Determine the (x, y) coordinate at the center of the cell enclosing the given text.  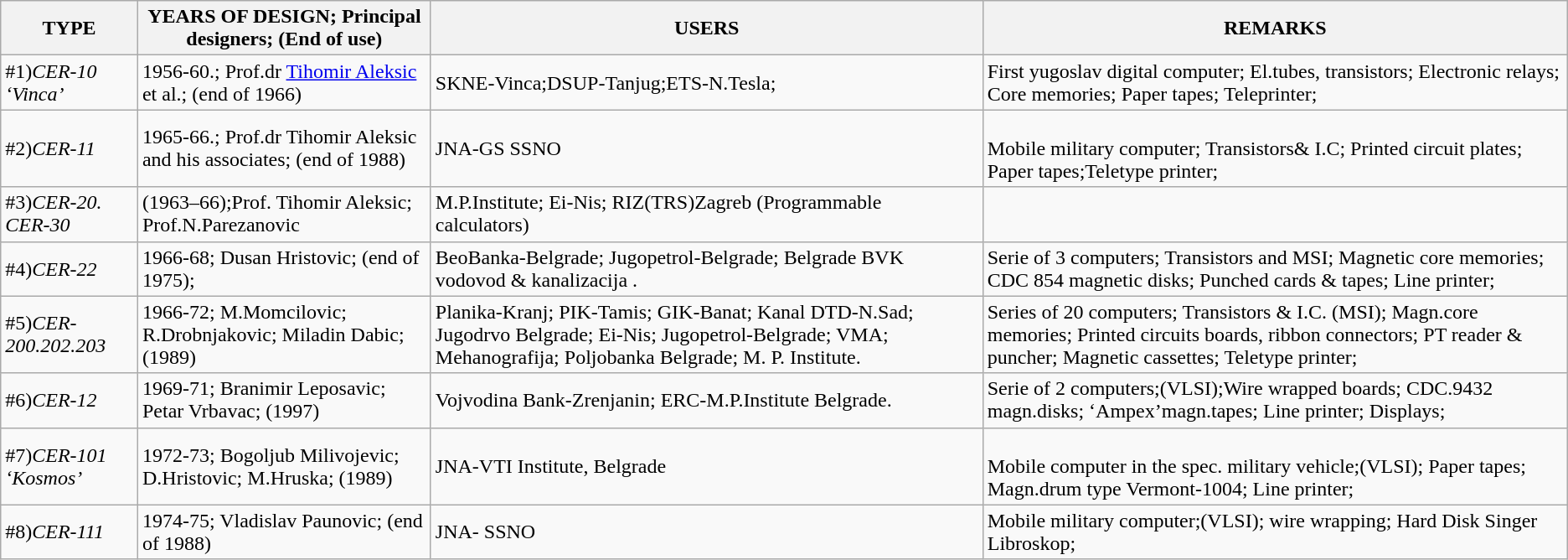
TYPE (70, 29)
1956-60.; Prof.dr Tihomir Aleksic et al.; (end of 1966) (284, 82)
#3)CER-20. CER-30 (70, 215)
YEARS OF DESIGN; Principal designers; (End of use) (284, 29)
JNA-GS SSNO (707, 148)
Vojvodina Bank-Zrenjanin; ERC-M.P.Institute Belgrade. (707, 401)
BeoBanka-Belgrade; Jugopetrol-Belgrade; Belgrade BVK vodovod & kanalizacija . (707, 268)
#6)CER-12 (70, 401)
REMARKS (1275, 29)
First yugoslav digital computer; El.tubes, transistors; Electronic relays; Core memories; Paper tapes; Teleprinter; (1275, 82)
SKNE-Vinca;DSUP-Tanjug;ETS-N.Tesla; (707, 82)
#5)CER-200.202.203 (70, 334)
#7)CER-101 ‘Kosmos’ (70, 466)
#1)CER-10 ‘Vinca’ (70, 82)
JNA- SSNO (707, 531)
M.P.Institute; Ei-Nis; RIZ(TRS)Zagreb (Programmable calculators) (707, 215)
1966-72; M.Momcilovic; R.Drobnjakovic; Miladin Dabic; (1989) (284, 334)
(1963–66);Prof. Tihomir Aleksic; Prof.N.Parezanovic (284, 215)
#8)CER-111 (70, 531)
1966-68; Dusan Hristovic; (end of 1975); (284, 268)
JNA-VTI Institute, Belgrade (707, 466)
Mobile computer in the spec. military vehicle;(VLSI); Paper tapes; Magn.drum type Vermont-1004; Line printer; (1275, 466)
#2)CER-11 (70, 148)
1965-66.; Prof.dr Tihomir Aleksic and his associates; (end of 1988) (284, 148)
Serie of 3 computers; Transistors and MSI; Magnetic core memories; CDC 854 magnetic disks; Punched cards & tapes; Line printer; (1275, 268)
Serie of 2 computers;(VLSI);Wire wrapped boards; CDC.9432 magn.disks; ‘Ampex’magn.tapes; Line printer; Displays; (1275, 401)
#4)CER-22 (70, 268)
1969-71; Branimir Leposavic; Petar Vrbavac; (1997) (284, 401)
1974-75; Vladislav Paunovic; (end of 1988) (284, 531)
Mobile military computer; Transistors& I.C; Printed circuit plates; Paper tapes;Teletype printer; (1275, 148)
USERS (707, 29)
Mobile military computer;(VLSI); wire wrapping; Hard Disk Singer Libroskop; (1275, 531)
1972-73; Bogoljub Milivojevic; D.Hristovic; M.Hruska; (1989) (284, 466)
